Pinpoint the cell where the given text exists, returning its [x, y] midpoint coordinate. 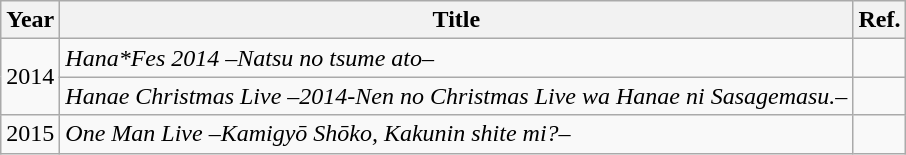
Title [456, 20]
Ref. [880, 20]
Year [30, 20]
One Man Live –Kamigyō Shōko, Kakunin shite mi?– [456, 134]
2014 [30, 77]
Hanae Christmas Live –2014-Nen no Christmas Live wa Hanae ni Sasagemasu.– [456, 96]
Hana*Fes 2014 –Natsu no tsume ato– [456, 58]
2015 [30, 134]
